For the text-containing cell, return its midpoint in (x, y) coordinate format. 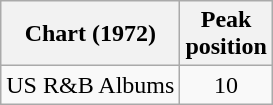
US R&B Albums (90, 85)
Peak position (226, 34)
Chart (1972) (90, 34)
10 (226, 85)
